Return [X, Y] of the center of cell containing provided text 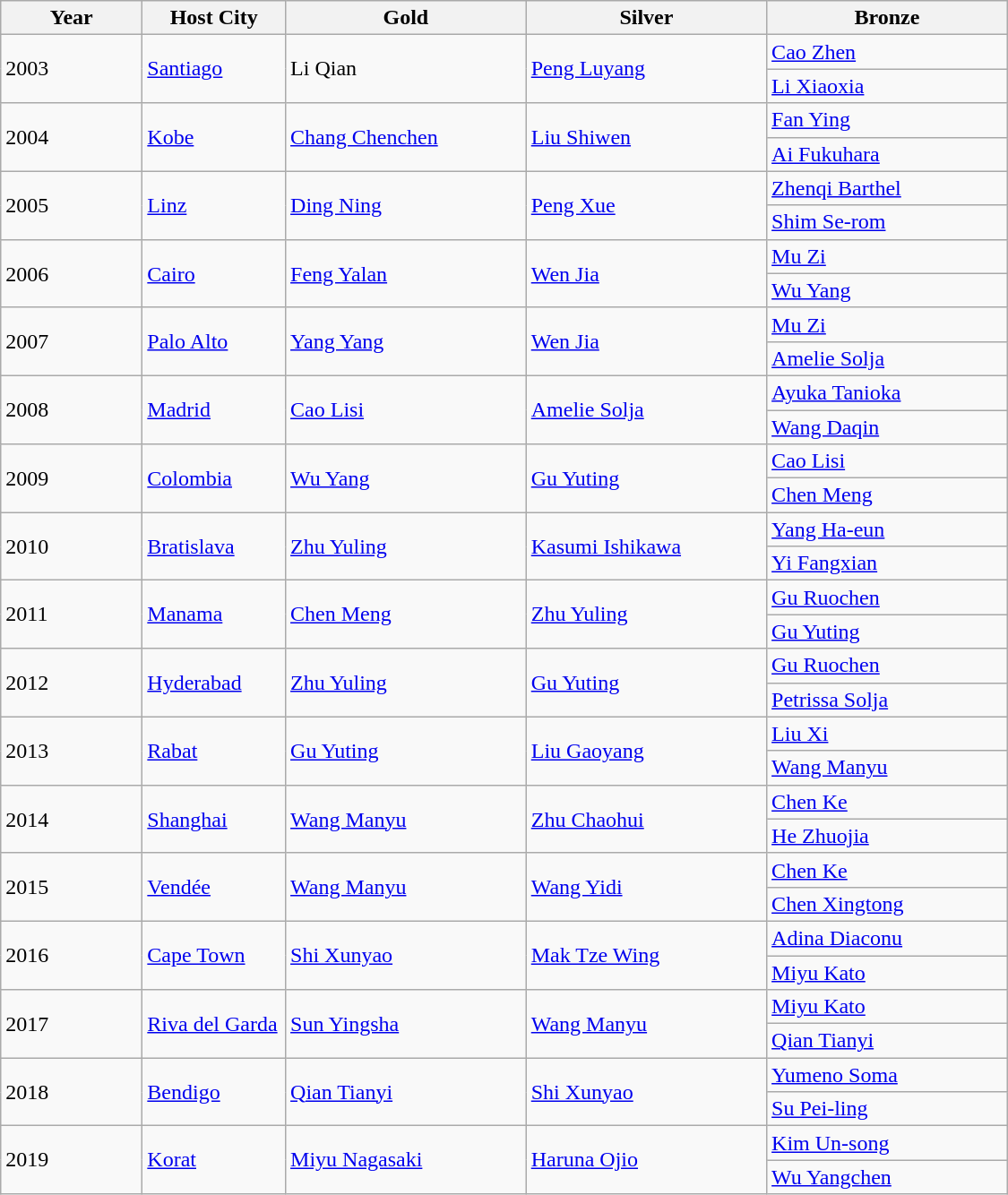
2011 [72, 615]
Ayuka Tanioka [887, 392]
Cao Zhen [887, 52]
Yang Yang [407, 341]
Haruna Ojio [646, 1160]
Bronze [887, 18]
Liu Xi [887, 734]
Host City [214, 18]
2008 [72, 409]
Shanghai [214, 819]
Su Pei-ling [887, 1109]
Gold [407, 18]
Linz [214, 205]
Wang Yidi [646, 887]
Chen Xingtong [887, 904]
Li Qian [407, 69]
Palo Alto [214, 341]
Yi Fangxian [887, 563]
Ding Ning [407, 205]
Wang Daqin [887, 427]
2017 [72, 1024]
2019 [72, 1160]
Mak Tze Wing [646, 955]
Bendigo [214, 1092]
Manama [214, 615]
Wu Yangchen [887, 1177]
Ai Fukuhara [887, 154]
Shim Se-rom [887, 222]
2004 [72, 137]
Hyderabad [214, 683]
2005 [72, 205]
2016 [72, 955]
Li Xiaoxia [887, 86]
Kim Un-song [887, 1143]
Kasumi Ishikawa [646, 546]
Fan Ying [887, 120]
Colombia [214, 478]
Liu Gaoyang [646, 751]
2010 [72, 546]
Cairo [214, 273]
Rabat [214, 751]
2007 [72, 341]
Peng Xue [646, 205]
Miyu Nagasaki [407, 1160]
Silver [646, 18]
Korat [214, 1160]
Yumeno Soma [887, 1075]
Kobe [214, 137]
Santiago [214, 69]
Feng Yalan [407, 273]
2012 [72, 683]
Zhu Chaohui [646, 819]
Year [72, 18]
Chang Chenchen [407, 137]
Madrid [214, 409]
He Zhuojia [887, 836]
2013 [72, 751]
2003 [72, 69]
Peng Luyang [646, 69]
2015 [72, 887]
Petrissa Solja [887, 700]
2014 [72, 819]
Sun Yingsha [407, 1024]
Adina Diaconu [887, 938]
Liu Shiwen [646, 137]
Yang Ha-eun [887, 529]
2009 [72, 478]
2006 [72, 273]
Vendée [214, 887]
Bratislava [214, 546]
Riva del Garda [214, 1024]
Cape Town [214, 955]
2018 [72, 1092]
Zhenqi Barthel [887, 188]
